Detect which cell encompasses the target text, then output its [X, Y] center coordinate. 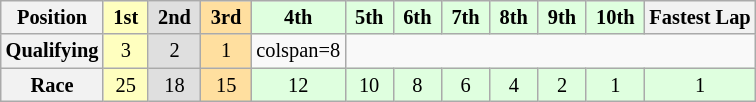
4th [298, 17]
8th [514, 17]
6 [465, 85]
3rd [226, 17]
18 [174, 85]
Fastest Lap [700, 17]
1st [126, 17]
colspan=8 [298, 51]
8 [417, 85]
10 [369, 85]
4 [514, 85]
7th [465, 17]
10th [615, 17]
2nd [174, 17]
25 [126, 85]
12 [298, 85]
Position [52, 17]
15 [226, 85]
Race [52, 85]
9th [562, 17]
3 [126, 51]
5th [369, 17]
6th [417, 17]
Qualifying [52, 51]
